Identify which cell holds the provided text, then report its (x, y) central coordinate. 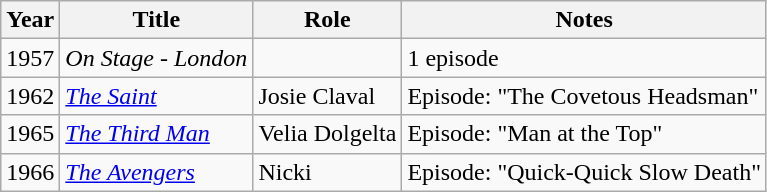
1957 (30, 58)
Episode: "Man at the Top" (584, 134)
Year (30, 20)
Title (156, 20)
The Avengers (156, 172)
1966 (30, 172)
The Third Man (156, 134)
The Saint (156, 96)
1962 (30, 96)
Josie Claval (328, 96)
Notes (584, 20)
Nicki (328, 172)
Episode: "The Covetous Headsman" (584, 96)
1 episode (584, 58)
On Stage - London (156, 58)
1965 (30, 134)
Velia Dolgelta (328, 134)
Role (328, 20)
Episode: "Quick-Quick Slow Death" (584, 172)
